Return the [X, Y] coordinate for the center point of the cell that contains the specified text.  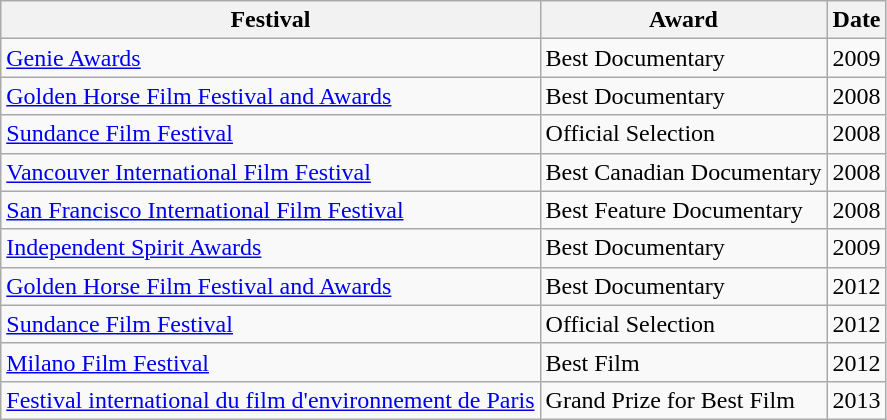
Vancouver International Film Festival [270, 172]
San Francisco International Film Festival [270, 210]
Festival [270, 20]
Best Feature Documentary [684, 210]
Best Film [684, 362]
Independent Spirit Awards [270, 248]
2013 [856, 400]
Festival international du film d'environnement de Paris [270, 400]
Date [856, 20]
Award [684, 20]
Best Canadian Documentary [684, 172]
Milano Film Festival [270, 362]
Grand Prize for Best Film [684, 400]
Genie Awards [270, 58]
